Output the (X, Y) coordinate of the center of the cell containing the given text.  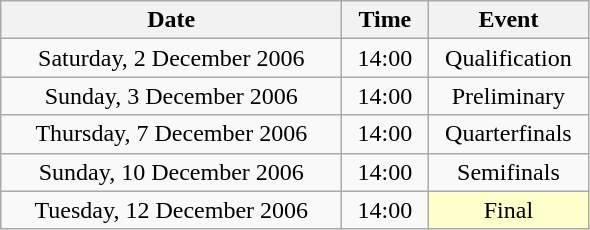
Tuesday, 12 December 2006 (172, 210)
Quarterfinals (508, 134)
Sunday, 3 December 2006 (172, 96)
Saturday, 2 December 2006 (172, 58)
Time (385, 20)
Thursday, 7 December 2006 (172, 134)
Date (172, 20)
Event (508, 20)
Qualification (508, 58)
Preliminary (508, 96)
Final (508, 210)
Semifinals (508, 172)
Sunday, 10 December 2006 (172, 172)
